Capture the cell that displays the provided text and extract its (X, Y) central coordinate. 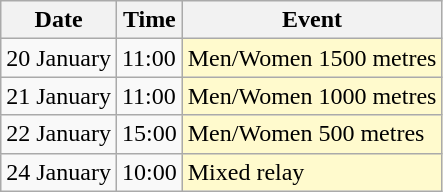
Event (312, 20)
24 January (59, 172)
Date (59, 20)
Men/Women 1000 metres (312, 96)
Time (149, 20)
Men/Women 1500 metres (312, 58)
10:00 (149, 172)
Men/Women 500 metres (312, 134)
22 January (59, 134)
15:00 (149, 134)
20 January (59, 58)
21 January (59, 96)
Mixed relay (312, 172)
